Identify which cell holds the provided text, then report its [X, Y] central coordinate. 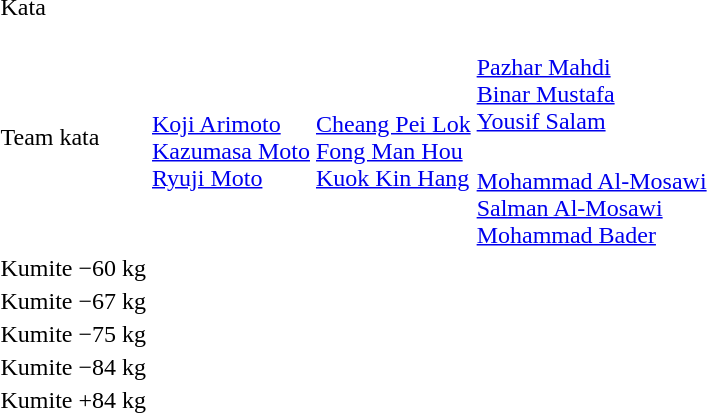
Cheang Pei LokFong Man HouKuok Kin Hang [393, 138]
Koji ArimotoKazumasa MotoRyuji Moto [232, 138]
